Pinpoint the cell where the given text exists, returning its (x, y) midpoint coordinate. 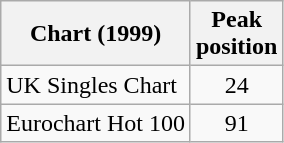
Chart (1999) (96, 34)
24 (236, 85)
91 (236, 123)
Peakposition (236, 34)
UK Singles Chart (96, 85)
Eurochart Hot 100 (96, 123)
